Return [X, Y] of the center of cell containing provided text 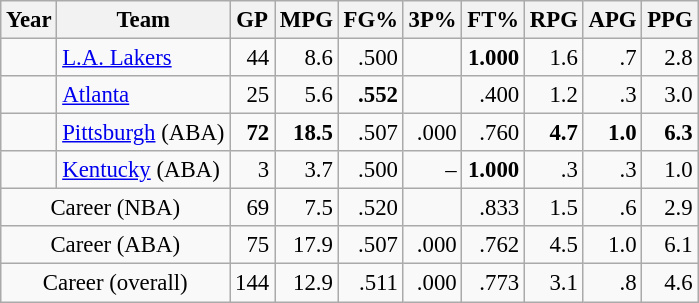
17.9 [306, 245]
.552 [370, 95]
6.3 [670, 133]
8.6 [306, 58]
1.6 [554, 58]
25 [252, 95]
.520 [370, 208]
.833 [494, 208]
Career (overall) [116, 283]
3.7 [306, 170]
APG [612, 20]
Career (ABA) [116, 245]
1.5 [554, 208]
FG% [370, 20]
3P% [432, 20]
Team [144, 20]
Career (NBA) [116, 208]
6.1 [670, 245]
44 [252, 58]
12.9 [306, 283]
3.1 [554, 283]
69 [252, 208]
3.0 [670, 95]
L.A. Lakers [144, 58]
75 [252, 245]
Atlanta [144, 95]
1.2 [554, 95]
.511 [370, 283]
.773 [494, 283]
5.6 [306, 95]
.760 [494, 133]
RPG [554, 20]
FT% [494, 20]
4.6 [670, 283]
Kentucky (ABA) [144, 170]
2.9 [670, 208]
GP [252, 20]
18.5 [306, 133]
.400 [494, 95]
Pittsburgh (ABA) [144, 133]
.6 [612, 208]
7.5 [306, 208]
MPG [306, 20]
.762 [494, 245]
PPG [670, 20]
72 [252, 133]
.7 [612, 58]
– [432, 170]
Year [29, 20]
3 [252, 170]
4.5 [554, 245]
2.8 [670, 58]
144 [252, 283]
4.7 [554, 133]
.8 [612, 283]
